Output the (x, y) coordinate of the center of the cell containing the given text.  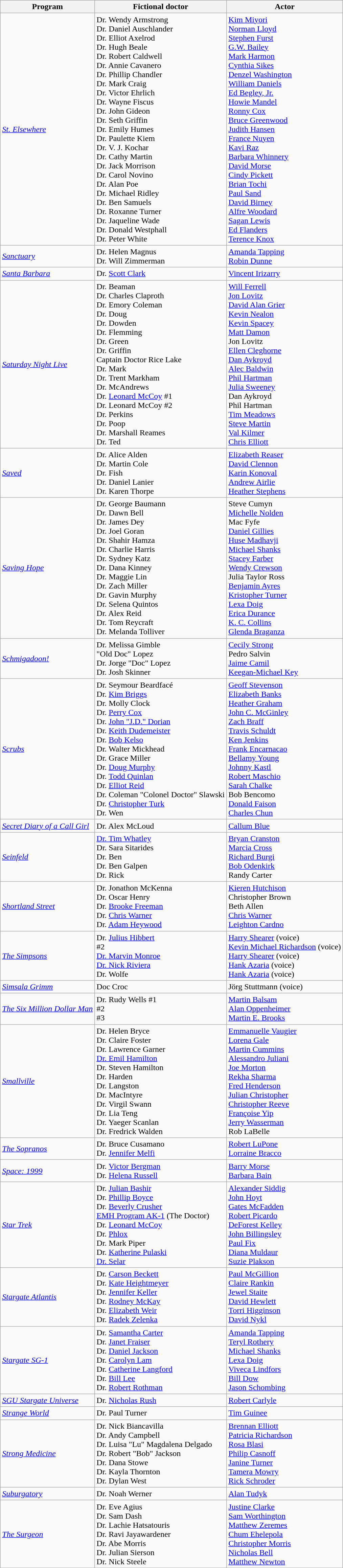
Actor (285, 7)
Alexander SiddigJohn HoytGates McFaddenRobert PicardoDeForest KelleyJohn BillingsleyPaul FixDiana MuldaurSuzie Plakson (285, 1225)
Martin BalsamAlan OppenheimerMartin E. Brooks (285, 1009)
Bryan CranstonMarcia CrossRichard BurgiBob OdenkirkRandy Carter (285, 857)
Dr. Carson BeckettDr. Kate HeightmeyerDr. Jennifer KellerDr. Rodney McKayDr. Elizabeth WeirDr. Radek Zelenka (161, 1297)
Dr. Paul Turner (161, 1413)
Program (47, 7)
Elizabeth ReaserDavid ClennonKarin KonovalAndrew AirlieHeather Stephens (285, 473)
Dr. Victor BergmanDr. Helena Russell (161, 1171)
Doc Croc (161, 987)
Dr. Nicholas Rush (161, 1400)
Dr. Eve AgiusDr. Sam DashDr. Lachie HatsatourisDr. Ravi JayawardenerDr. Abe Morris Dr. Julian SiersonDr. Nick Steele (161, 1534)
Schmigadoon! (47, 658)
Star Trek (47, 1225)
Dr. Alice AldenDr. Martin ColeDr. FishDr. Daniel LanierDr. Karen Thorpe (161, 473)
Space: 1999 (47, 1171)
The Surgeon (47, 1534)
Stargate Atlantis (47, 1297)
Barry MorseBarbara Bain (285, 1171)
Smallville (47, 1081)
Kieren HutchisonChristopher BrownBeth AllenChris WarnerLeighton Cardno (285, 906)
Scrubs (47, 749)
Dr. Samantha CarterDr. Janet FraiserDr. Daniel JacksonDr. Carolyn LamDr. Catherine LangfordDr. Bill LeeDr. Robert Rothman (161, 1360)
Seinfeld (47, 857)
Amanda TappingTeryl RotheryMichael ShanksLexa DoigViveca LindforsBill DowJason Schombing (285, 1360)
Callum Blue (285, 826)
Strong Medicine (47, 1453)
The Simpsons (47, 955)
Saturday Night Live (47, 364)
Dr. Bruce CusamanoDr. Jennifer Melfi (161, 1149)
Shortland Street (47, 906)
Tim Guinee (285, 1413)
Saved (47, 473)
Brennan ElliottPatricia RichardsonRosa BlasiPhilip CasnoffJanine TurnerTamera MowryRick Schroder (285, 1453)
Saving Hope (47, 568)
Secret Diary of a Call Girl (47, 826)
Dr. Melissa Gimble"Old Doc" LopezDr. Jorge "Doc" LopezDr. Josh Skinner (161, 658)
Dr. Jonathon McKennaDr. Oscar HenryDr. Brooke FreemanDr. Chris WarnerDr. Adam Heywood (161, 906)
Amanda TappingRobin Dunne (285, 256)
Dr. Helen MagnusDr. Will Zimmerman (161, 256)
Dr. Julius Hibbert#2Dr. Marvin MonroeDr. Nick RivieraDr. Wolfe (161, 955)
Dr. Nick BiancavillaDr. Andy CampbellDr. Luisa "Lu" Magdalena DelgadoDr. Robert "Bob" JacksonDr. Dana StoweDr. Kayla ThorntonDr. Dylan West (161, 1453)
Dr. Noah Werner (161, 1494)
SGU Stargate Universe (47, 1400)
Alan Tudyk (285, 1494)
The Sopranos (47, 1149)
Robert Carlyle (285, 1400)
Justine ClarkeSam WorthingtonMatthew ZeremesChum EhelepolaChristopher MorrisNicholas BellMatthew Newton (285, 1534)
Vincent Irizarry (285, 274)
Sanctuary (47, 256)
Dr. Rudy Wells #1#2#3 (161, 1009)
Fictional doctor (161, 7)
Dr. Tim WhatleyDr. Sara SitaridesDr. BenDr. Ben GalpenDr. Rick (161, 857)
Jörg Stuttmann (voice) (285, 987)
Dr. Alex McLoud (161, 826)
Dr. Scott Clark (161, 274)
Harry Shearer (voice)Kevin Michael Richardson (voice)Harry Shearer (voice)Hank Azaria (voice)Hank Azaria (voice) (285, 955)
Robert LuPoneLorraine Bracco (285, 1149)
The Six Million Dollar Man (47, 1009)
Suburgatory (47, 1494)
Paul McGillionClaire RankinJewel StaiteDavid HewlettTorri HigginsonDavid Nykl (285, 1297)
Stargate SG-1 (47, 1360)
St. Elsewhere (47, 129)
Santa Barbara (47, 274)
Cecily StrongPedro SalvinJaime CamilKeegan-Michael Key (285, 658)
Simsala Grimm (47, 987)
Strange World (47, 1413)
